Output the (x, y) coordinate of the center of the cell containing the given text.  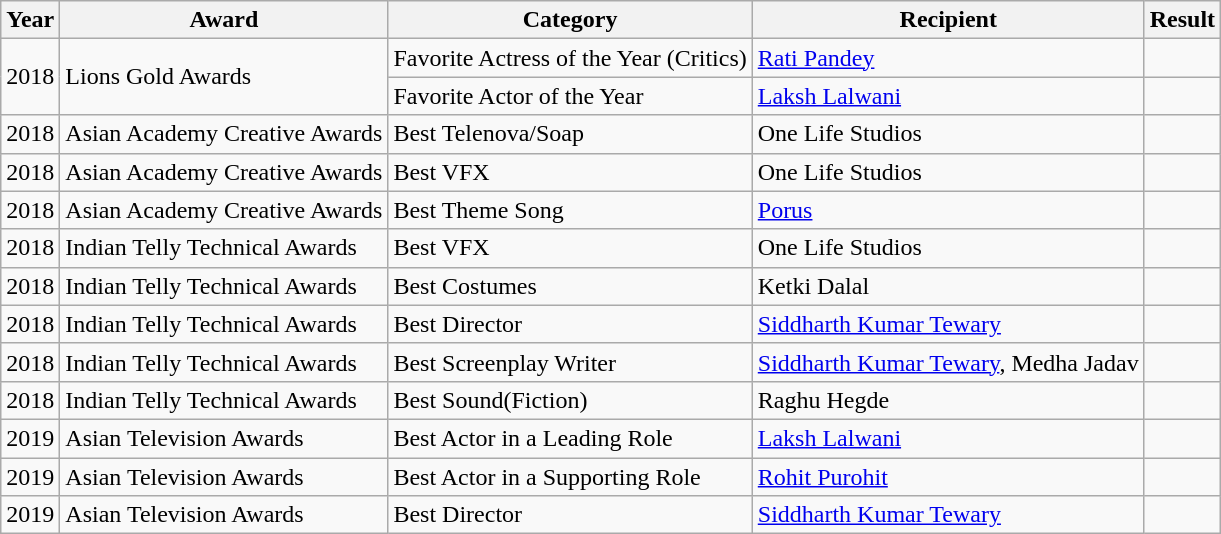
Best Actor in a Leading Role (570, 438)
Porus (948, 210)
Favorite Actor of the Year (570, 96)
Best Screenplay Writer (570, 362)
Best Costumes (570, 286)
Award (224, 20)
Best Sound(Fiction) (570, 400)
Lions Gold Awards (224, 77)
Best Telenova/Soap (570, 134)
Favorite Actress of the Year (Critics) (570, 58)
Rohit Purohit (948, 477)
Best Actor in a Supporting Role (570, 477)
Year (30, 20)
Raghu Hegde (948, 400)
Recipient (948, 20)
Ketki Dalal (948, 286)
Result (1182, 20)
Best Theme Song (570, 210)
Rati Pandey (948, 58)
Category (570, 20)
Siddharth Kumar Tewary, Medha Jadav (948, 362)
